Locate the cell with the specified text and output its (X, Y) center coordinate. 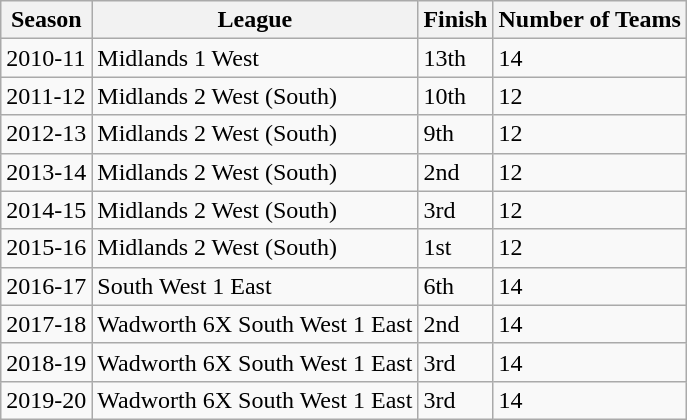
Finish (456, 20)
9th (456, 134)
2018-19 (46, 362)
6th (456, 286)
2019-20 (46, 400)
2017-18 (46, 324)
2012-13 (46, 134)
South West 1 East (255, 286)
2014-15 (46, 210)
2011-12 (46, 96)
10th (456, 96)
2015-16 (46, 248)
2016-17 (46, 286)
1st (456, 248)
13th (456, 58)
2013-14 (46, 172)
Number of Teams (590, 20)
2010-11 (46, 58)
Midlands 1 West (255, 58)
League (255, 20)
Season (46, 20)
